Return the (X, Y) coordinate for the center point of the cell that contains the specified text.  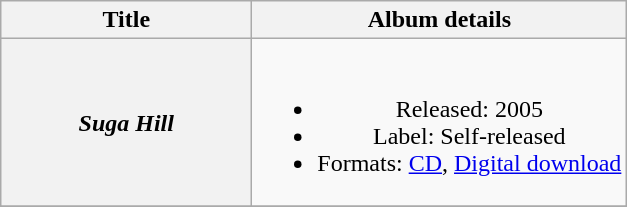
Suga Hill (126, 122)
Title (126, 20)
Released: 2005Label: Self-releasedFormats: CD, Digital download (440, 122)
Album details (440, 20)
